Find where the given text appears and provide that cell's center as [X, Y] coordinate. 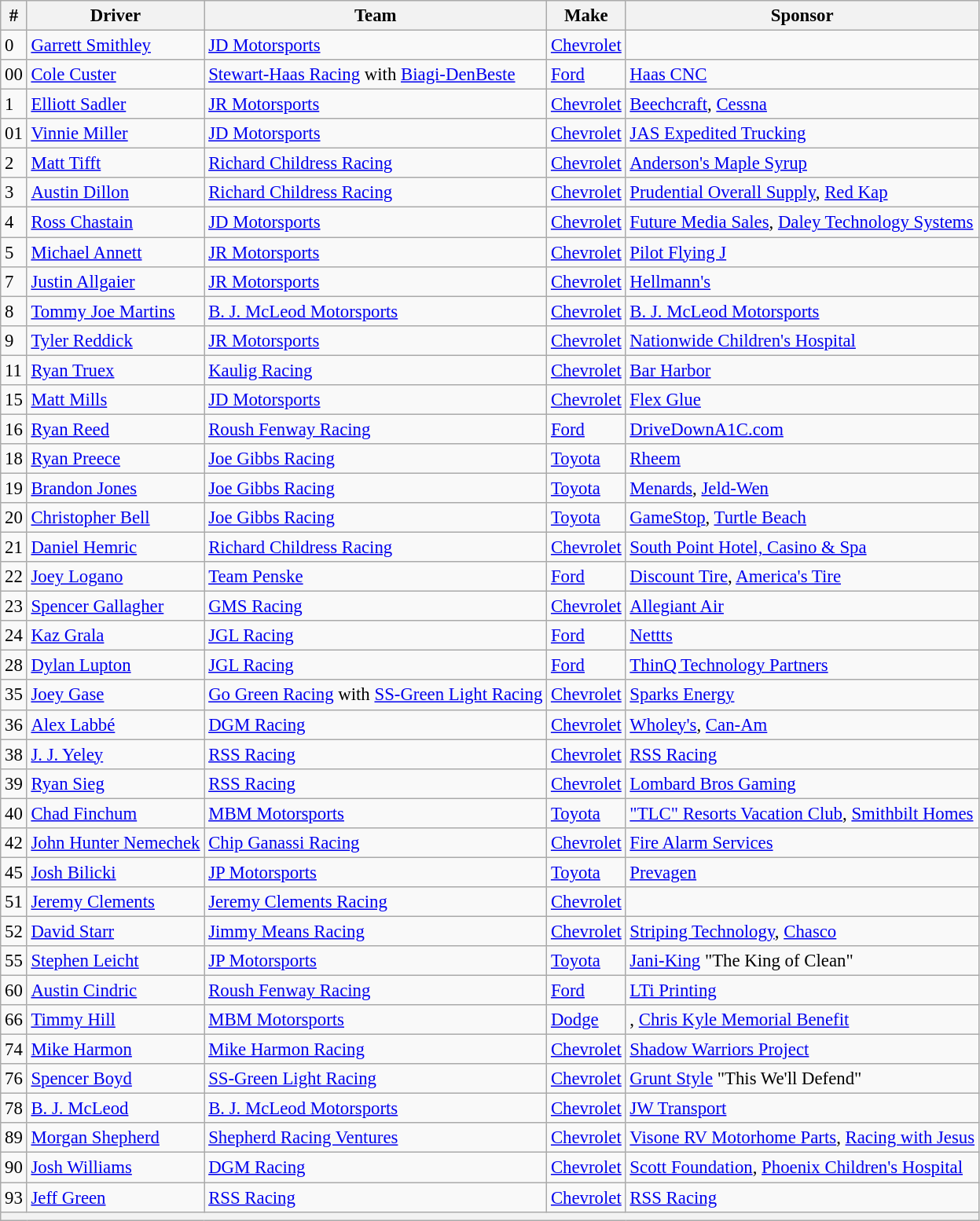
Dodge [586, 1020]
# [14, 16]
Tommy Joe Martins [116, 311]
76 [14, 1079]
JAS Expedited Trucking [802, 134]
Flex Glue [802, 400]
Ross Chastain [116, 222]
Joey Logano [116, 577]
19 [14, 488]
Visone RV Motorhome Parts, Racing with Jesus [802, 1138]
23 [14, 607]
JW Transport [802, 1109]
Ryan Preece [116, 459]
3 [14, 192]
ThinQ Technology Partners [802, 665]
Michael Annett [116, 252]
Driver [116, 16]
Sponsor [802, 16]
Rheem [802, 459]
Mike Harmon [116, 1050]
Jeff Green [116, 1197]
SS-Green Light Racing [376, 1079]
David Starr [116, 931]
Team [376, 16]
Kaulig Racing [376, 370]
Ryan Sieg [116, 783]
51 [14, 902]
16 [14, 429]
Spencer Gallagher [116, 607]
Alex Labbé [116, 724]
Discount Tire, America's Tire [802, 577]
Daniel Hemric [116, 548]
Ryan Truex [116, 370]
1 [14, 104]
Jeremy Clements [116, 902]
Prevagen [802, 872]
Christopher Bell [116, 518]
B. J. McLeod [116, 1109]
52 [14, 931]
Austin Dillon [116, 192]
38 [14, 754]
Cole Custer [116, 75]
Beechcraft, Cessna [802, 104]
Team Penske [376, 577]
Austin Cindric [116, 991]
89 [14, 1138]
45 [14, 872]
Lombard Bros Gaming [802, 783]
Brandon Jones [116, 488]
93 [14, 1197]
Menards, Jeld-Wen [802, 488]
Grunt Style "This We'll Defend" [802, 1079]
DriveDownA1C.com [802, 429]
Wholey's, Can-Am [802, 724]
66 [14, 1020]
55 [14, 961]
Dylan Lupton [116, 665]
90 [14, 1168]
Vinnie Miller [116, 134]
GameStop, Turtle Beach [802, 518]
42 [14, 843]
Bar Harbor [802, 370]
J. J. Yeley [116, 754]
20 [14, 518]
7 [14, 281]
39 [14, 783]
Shadow Warriors Project [802, 1050]
Go Green Racing with SS-Green Light Racing [376, 695]
"TLC" Resorts Vacation Club, Smithbilt Homes [802, 813]
60 [14, 991]
Allegiant Air [802, 607]
11 [14, 370]
Justin Allgaier [116, 281]
5 [14, 252]
36 [14, 724]
Stephen Leicht [116, 961]
Chad Finchum [116, 813]
2 [14, 163]
Striping Technology, Chasco [802, 931]
Josh Bilicki [116, 872]
Nationwide Children's Hospital [802, 340]
Kaz Grala [116, 636]
35 [14, 695]
Mike Harmon Racing [376, 1050]
Pilot Flying J [802, 252]
Prudential Overall Supply, Red Kap [802, 192]
18 [14, 459]
Stewart-Haas Racing with Biagi-DenBeste [376, 75]
Scott Foundation, Phoenix Children's Hospital [802, 1168]
Josh Williams [116, 1168]
22 [14, 577]
, Chris Kyle Memorial Benefit [802, 1020]
Matt Tifft [116, 163]
Sparks Energy [802, 695]
00 [14, 75]
Chip Ganassi Racing [376, 843]
Fire Alarm Services [802, 843]
Timmy Hill [116, 1020]
Nettts [802, 636]
24 [14, 636]
Joey Gase [116, 695]
28 [14, 665]
Morgan Shepherd [116, 1138]
Jeremy Clements Racing [376, 902]
01 [14, 134]
Future Media Sales, Daley Technology Systems [802, 222]
78 [14, 1109]
GMS Racing [376, 607]
Haas CNC [802, 75]
Spencer Boyd [116, 1079]
Make [586, 16]
40 [14, 813]
74 [14, 1050]
Anderson's Maple Syrup [802, 163]
South Point Hotel, Casino & Spa [802, 548]
John Hunter Nemechek [116, 843]
4 [14, 222]
8 [14, 311]
LTi Printing [802, 991]
Tyler Reddick [116, 340]
Matt Mills [116, 400]
Garrett Smithley [116, 46]
15 [14, 400]
Jani-King "The King of Clean" [802, 961]
Ryan Reed [116, 429]
21 [14, 548]
Elliott Sadler [116, 104]
0 [14, 46]
Jimmy Means Racing [376, 931]
Hellmann's [802, 281]
Shepherd Racing Ventures [376, 1138]
9 [14, 340]
